Return the (X, Y) coordinate for the center point of the cell that contains the specified text.  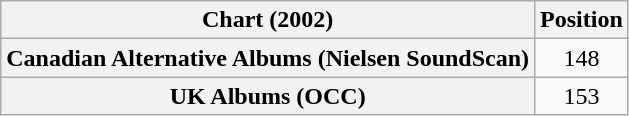
Chart (2002) (268, 20)
Canadian Alternative Albums (Nielsen SoundScan) (268, 58)
UK Albums (OCC) (268, 96)
Position (582, 20)
148 (582, 58)
153 (582, 96)
